Scan for the cell matching the given text and deliver its [x, y] coordinate at center. 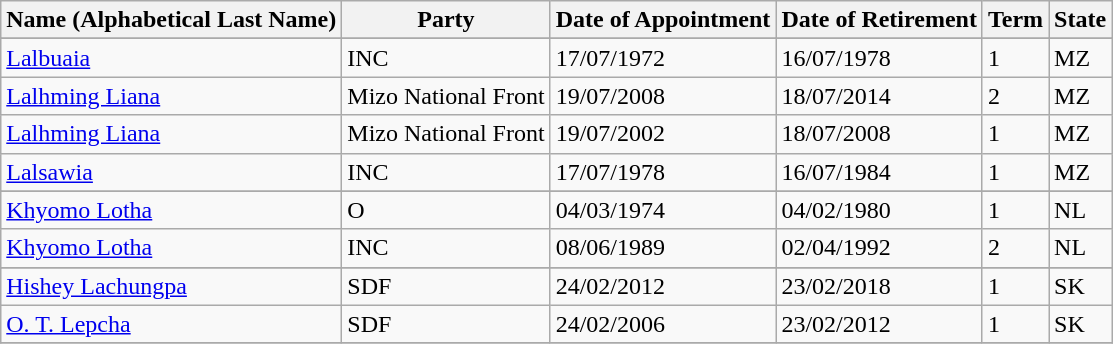
17/07/1978 [663, 172]
Party [446, 20]
02/04/1992 [880, 248]
16/07/1978 [880, 58]
18/07/2008 [880, 134]
23/02/2018 [880, 286]
19/07/2002 [663, 134]
O [446, 210]
04/02/1980 [880, 210]
Lalbuaia [172, 58]
19/07/2008 [663, 96]
18/07/2014 [880, 96]
Lalsawia [172, 172]
17/07/1972 [663, 58]
04/03/1974 [663, 210]
Date of Appointment [663, 20]
24/02/2006 [663, 324]
Date of Retirement [880, 20]
Term [1015, 20]
State [1080, 20]
24/02/2012 [663, 286]
16/07/1984 [880, 172]
08/06/1989 [663, 248]
O. T. Lepcha [172, 324]
Name (Alphabetical Last Name) [172, 20]
Hishey Lachungpa [172, 286]
23/02/2012 [880, 324]
